From the cell containing the given text, extract its center point as (X, Y) coordinate. 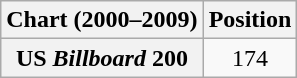
174 (250, 58)
Position (250, 20)
US Billboard 200 (102, 58)
Chart (2000–2009) (102, 20)
